Search for the cell housing the specified text and yield its [x, y] center coordinate. 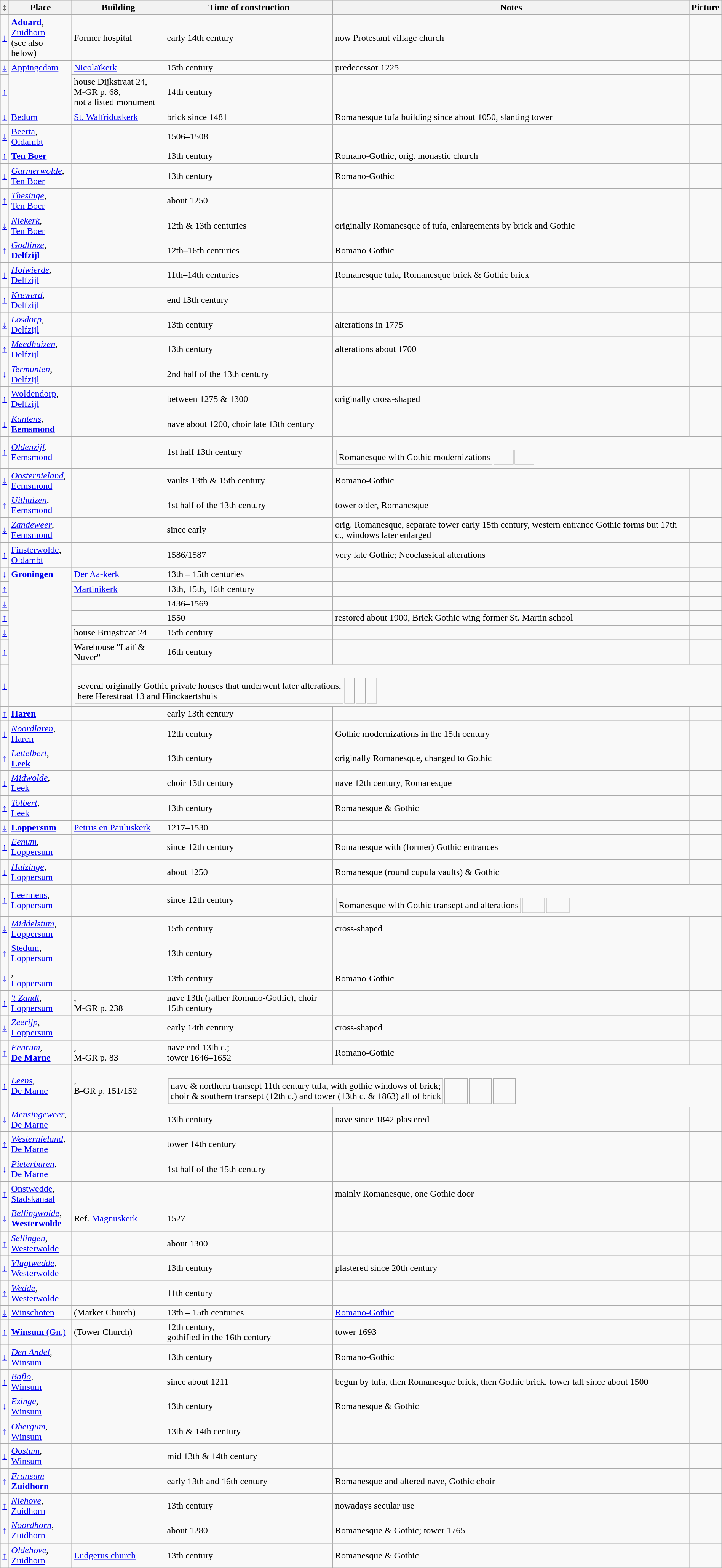
Noordlaren,Haren [40, 734]
vaults 13th & 15th century [249, 480]
13th & 14th century [249, 1432]
alterations about 1700 [511, 350]
nave since 1842 plastered [511, 1119]
Beerta,Oldambt [40, 136]
Meedhuizen,Delfzijl [40, 350]
Haren [40, 714]
Petrus en Pauluskerk [118, 827]
Ludgerus church [118, 1555]
Loppersum [40, 827]
mid 13th & 14th century [249, 1456]
begun by tufa, then Romanesque brick, then Gothic brick, tower tall since about 1500 [511, 1382]
nave 13th (rather Romano-Gothic), choir 15th century [249, 1003]
2nd half of the 13th century [249, 374]
Oldenzijl,Eemsmond [40, 452]
Tolbert,Leek [40, 808]
about 1300 [249, 1243]
Gothic modernizations in the 15th century [511, 734]
12th & 13th centuries [249, 226]
now Protestant village church [511, 37]
1436–1569 [249, 603]
Winsum (Gn.) [40, 1332]
tower 1693 [511, 1332]
Woldendorp,Delfzijl [40, 399]
13th, 15th, 16th century [249, 589]
Leens,De Marne [40, 1086]
Aduard,Zuidhorn(see also below) [40, 37]
Pieterburen,De Marne [40, 1169]
house Dijkstraat 24,M-GR p. 68,not a listed monument [118, 92]
alterations in 1775 [511, 325]
Leermens,Loppersum [40, 900]
nowadays secular use [511, 1506]
Groningen [40, 637]
Den Andel,Winsum [40, 1357]
Oostum,Winsum [40, 1456]
Niehove,Zuidhorn [40, 1506]
,M-GR p. 83 [118, 1052]
about 1280 [249, 1531]
Oldehove,Zuidhorn [40, 1555]
1586/1587 [249, 555]
Holwierde,Delfzijl [40, 275]
1st half 13th century [249, 452]
11th century [249, 1293]
Ref. Magnuskerk [118, 1218]
since about 1211 [249, 1382]
1st half of the 13th century [249, 505]
Midwolde,Leek [40, 783]
St. Walfriduskerk [118, 117]
(Market Church) [118, 1312]
Vlagtwedde,Westerwolde [40, 1268]
1506–1508 [249, 136]
Building [118, 8]
Martinikerk [118, 589]
Romanesque (round cupula vaults) & Gothic [511, 872]
Notes [511, 8]
end 13th century [249, 299]
12th century [249, 734]
since early [249, 530]
nave about 1200, choir late 13th century [249, 424]
Losdorp,Delfzijl [40, 325]
Godlinze,Delfzijl [40, 250]
Appingedam [40, 85]
↕ [5, 8]
Romanesque tufa, Romanesque brick & Gothic brick [511, 275]
originally Romanesque, changed to Gothic [511, 758]
mainly Romanesque, one Gothic door [511, 1194]
14th century [249, 92]
Bedum [40, 117]
Wedde,Westerwolde [40, 1293]
Romano-Gothic, orig. monastic church [511, 156]
originally cross-shaped [511, 399]
Picture [705, 8]
Lettelbert,Leek [40, 758]
Noordhorn,Zuidhorn [40, 1531]
restored about 1900, Brick Gothic wing former St. Martin school [511, 618]
Warehouse "Laif & Nuver" [118, 652]
Nicolaïkerk [118, 67]
11th–14th centuries [249, 275]
Eenum,Loppersum [40, 847]
very late Gothic; Neoclassical alterations [511, 555]
1527 [249, 1218]
predecessor 1225 [511, 67]
choir 13th century [249, 783]
1217–1530 [249, 827]
Krewerd,Delfzijl [40, 299]
house Brugstraat 24 [118, 632]
Uithuizen,Eemsmond [40, 505]
Westernieland,De Marne [40, 1144]
Ezinge,Winsum [40, 1406]
Romanesque with (former) Gothic entrances [511, 847]
nave 12th century, Romanesque [511, 783]
Eenrum,De Marne [40, 1052]
't Zandt,Loppersum [40, 1003]
,B-GR p. 151/152 [118, 1086]
Niekerk,Ten Boer [40, 226]
Ten Boer [40, 156]
Zeerijp,Loppersum [40, 1028]
Huizinge,Loppersum [40, 872]
Mensingeweer,De Marne [40, 1119]
brick since 1481 [249, 117]
Oosternieland,Eemsmond [40, 480]
Sellingen,Westerwolde [40, 1243]
16th century [249, 652]
Finsterwolde,Oldambt [40, 555]
nave end 13th c.;tower 1646–1652 [249, 1052]
tower older, Romanesque [511, 505]
12th century,gothified in the 16th century [249, 1332]
Obergum,Winsum [40, 1432]
Winschoten [40, 1312]
tower 14th century [249, 1144]
(Tower Church) [118, 1332]
Thesinge,Ten Boer [40, 200]
Romanesque & Gothic; tower 1765 [511, 1531]
Romanesque and altered nave, Gothic choir [511, 1481]
Bellingwolde,Westerwolde [40, 1218]
Baflo,Winsum [40, 1382]
,M-GR p. 238 [118, 1003]
Stedum,Loppersum [40, 953]
Termunten,Delfzijl [40, 374]
early 13th and 16th century [249, 1481]
FransumZuidhorn [40, 1481]
orig. Romanesque, separate tower early 15th century, western entrance Gothic forms but 17th c., windows later enlarged [511, 530]
1st half of the 15th century [249, 1169]
Zandeweer,Eemsmond [40, 530]
Place [40, 8]
Romanesque tufa building since about 1050, slanting tower [511, 117]
12th–16th centuries [249, 250]
between 1275 & 1300 [249, 399]
Garmerwolde,Ten Boer [40, 176]
originally Romanesque of tufa, enlargements by brick and Gothic [511, 226]
Kantens,Eemsmond [40, 424]
Der Aa-kerk [118, 574]
early 13th century [249, 714]
plastered since 20th century [511, 1268]
Former hospital [118, 37]
,Loppersum [40, 978]
Onstwedde,Stadskanaal [40, 1194]
1550 [249, 618]
Time of construction [249, 8]
Middelstum,Loppersum [40, 929]
